Determine the [X, Y] coordinate at the center of the cell enclosing the given text.  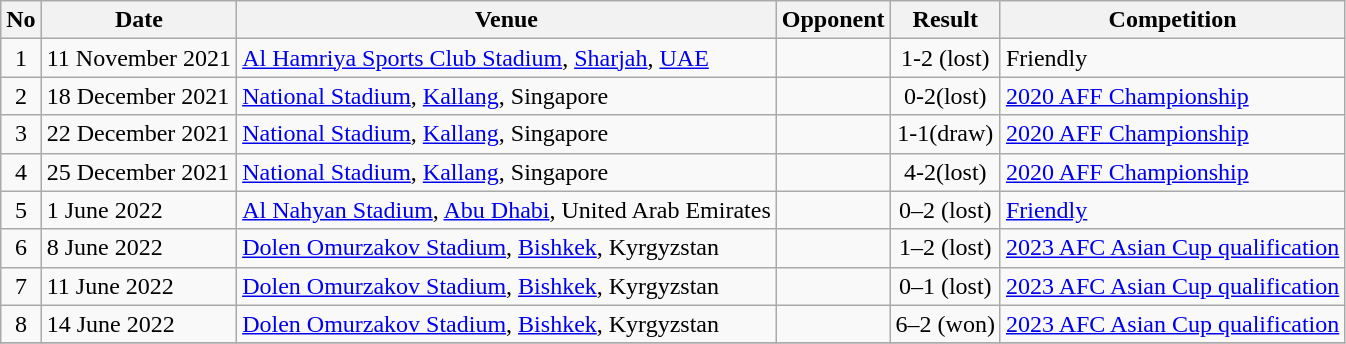
11 June 2022 [138, 286]
Al Hamriya Sports Club Stadium, Sharjah, UAE [507, 58]
11 November 2021 [138, 58]
8 [21, 324]
Al Nahyan Stadium, Abu Dhabi, United Arab Emirates [507, 210]
1-2 (lost) [945, 58]
Opponent [833, 20]
25 December 2021 [138, 172]
22 December 2021 [138, 134]
No [21, 20]
4 [21, 172]
1-1(draw) [945, 134]
0–2 (lost) [945, 210]
Venue [507, 20]
1–2 (lost) [945, 248]
4-2(lost) [945, 172]
3 [21, 134]
Competition [1172, 20]
8 June 2022 [138, 248]
1 June 2022 [138, 210]
0-2(lost) [945, 96]
6 [21, 248]
1 [21, 58]
14 June 2022 [138, 324]
7 [21, 286]
6–2 (won) [945, 324]
2 [21, 96]
0–1 (lost) [945, 286]
Result [945, 20]
5 [21, 210]
Date [138, 20]
18 December 2021 [138, 96]
